For the text-containing cell, return its midpoint in (X, Y) coordinate format. 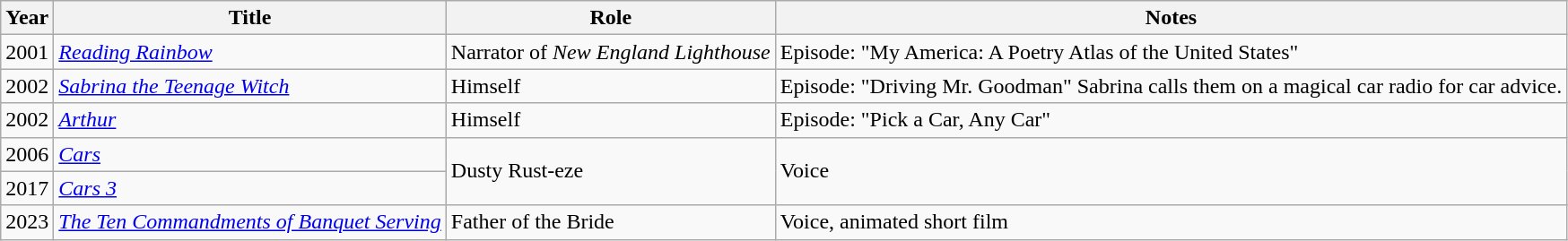
Cars (249, 154)
Father of the Bride (610, 222)
Arthur (249, 120)
2017 (27, 188)
Voice (1171, 171)
Cars 3 (249, 188)
Voice, animated short film (1171, 222)
Narrator of New England Lighthouse (610, 52)
2023 (27, 222)
Episode: "Pick a Car, Any Car" (1171, 120)
Reading Rainbow (249, 52)
Notes (1171, 18)
Role (610, 18)
2006 (27, 154)
Episode: "My America: A Poetry Atlas of the United States" (1171, 52)
Sabrina the Teenage Witch (249, 86)
2001 (27, 52)
Title (249, 18)
Dusty Rust-eze (610, 171)
Year (27, 18)
Episode: "Driving Mr. Goodman" Sabrina calls them on a magical car radio for car advice. (1171, 86)
The Ten Commandments of Banquet Serving (249, 222)
